Output the (x, y) coordinate of the center of the cell containing the given text.  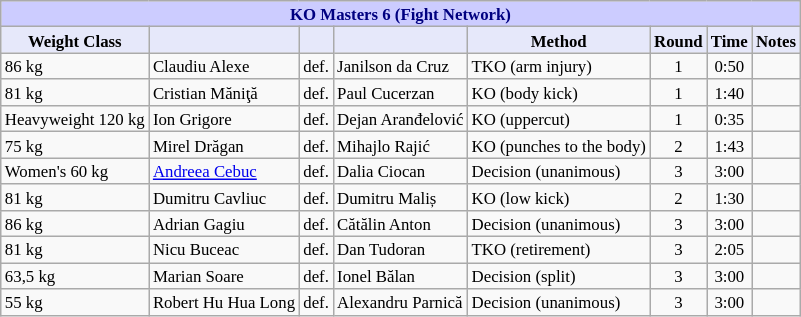
Notes (776, 40)
Weight Class (75, 40)
KO (body kick) (558, 93)
Claudiu Alexe (224, 66)
Women's 60 kg (75, 171)
Dan Tudoran (400, 250)
Time (730, 40)
KO (uppercut) (558, 119)
Adrian Gagiu (224, 224)
Andreea Cebuc (224, 171)
Robert Hu Hua Long (224, 302)
Dalia Ciocan (400, 171)
Janilson da Cruz (400, 66)
2:05 (730, 250)
Ionel Bălan (400, 276)
Ion Grigore (224, 119)
KO (low kick) (558, 197)
Nicu Buceac (224, 250)
Marian Soare (224, 276)
Mihajlo Rajić (400, 145)
75 kg (75, 145)
63,5 kg (75, 276)
KO (punches to the body) (558, 145)
TKO (arm injury) (558, 66)
0:35 (730, 119)
Mirel Drăgan (224, 145)
Cătălin Anton (400, 224)
1:30 (730, 197)
Alexandru Parnică (400, 302)
Dumitru Maliș (400, 197)
Cristian Măniţă (224, 93)
Dumitru Cavliuc (224, 197)
1:40 (730, 93)
Heavyweight 120 kg (75, 119)
0:50 (730, 66)
1:43 (730, 145)
Decision (split) (558, 276)
Paul Cucerzan (400, 93)
TKO (retirement) (558, 250)
KO Masters 6 (Fight Network) (400, 14)
Dejan Aranđelović (400, 119)
55 kg (75, 302)
Method (558, 40)
Round (678, 40)
